From the cell containing the given text, extract its center point as [X, Y] coordinate. 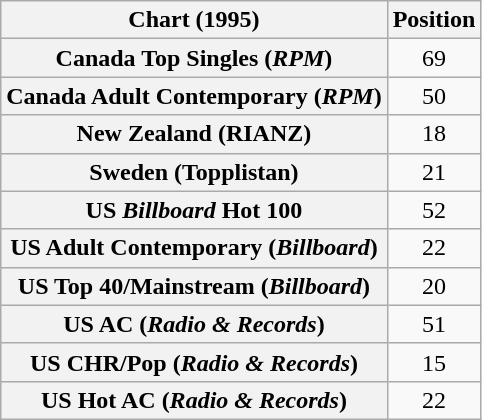
US Top 40/Mainstream (Billboard) [194, 286]
US Adult Contemporary (Billboard) [194, 248]
Canada Adult Contemporary (RPM) [194, 96]
US Billboard Hot 100 [194, 210]
Position [434, 20]
Chart (1995) [194, 20]
21 [434, 172]
52 [434, 210]
50 [434, 96]
20 [434, 286]
15 [434, 362]
US CHR/Pop (Radio & Records) [194, 362]
Canada Top Singles (RPM) [194, 58]
US Hot AC (Radio & Records) [194, 400]
51 [434, 324]
US AC (Radio & Records) [194, 324]
69 [434, 58]
New Zealand (RIANZ) [194, 134]
Sweden (Topplistan) [194, 172]
18 [434, 134]
